Extract the [X, Y] coordinate from the center of the cell holding the provided text.  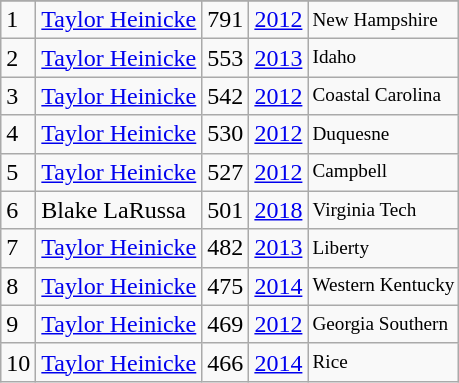
469 [226, 324]
5 [18, 172]
9 [18, 324]
Georgia Southern [384, 324]
Western Kentucky [384, 286]
466 [226, 362]
Liberty [384, 248]
1 [18, 20]
527 [226, 172]
3 [18, 96]
Coastal Carolina [384, 96]
530 [226, 134]
482 [226, 248]
4 [18, 134]
553 [226, 58]
6 [18, 210]
475 [226, 286]
Virginia Tech [384, 210]
501 [226, 210]
8 [18, 286]
2018 [278, 210]
New Hampshire [384, 20]
7 [18, 248]
Idaho [384, 58]
Campbell [384, 172]
Rice [384, 362]
Duquesne [384, 134]
791 [226, 20]
Blake LaRussa [119, 210]
2 [18, 58]
10 [18, 362]
542 [226, 96]
